Return [x, y] of the center of cell containing provided text 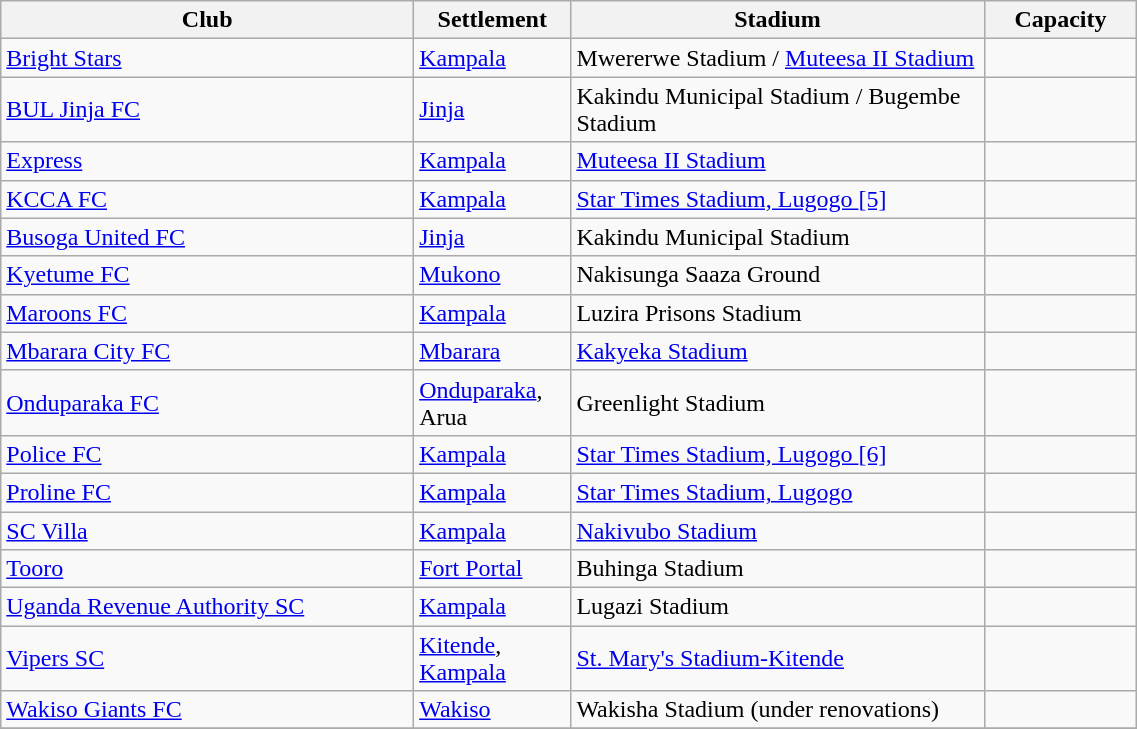
Club [208, 20]
Mwererwe Stadium / Muteesa II Stadium [778, 58]
Kyetume FC [208, 275]
Capacity [1060, 20]
Mukono [492, 275]
SC Villa [208, 531]
Kakindu Municipal Stadium [778, 237]
Mbarara City FC [208, 351]
Uganda Revenue Authority SC [208, 607]
Busoga United FC [208, 237]
KCCA FC [208, 199]
Express [208, 161]
Maroons FC [208, 313]
Star Times Stadium, Lugogo [778, 492]
Luzira Prisons Stadium [778, 313]
Vipers SC [208, 658]
Wakiso Giants FC [208, 710]
Kakyeka Stadium [778, 351]
Bright Stars [208, 58]
Onduparaka FC [208, 402]
Proline FC [208, 492]
BUL Jinja FC [208, 110]
Buhinga Stadium [778, 569]
Lugazi Stadium [778, 607]
Wakiso [492, 710]
Greenlight Stadium [778, 402]
Wakisha Stadium (under renovations) [778, 710]
Fort Portal [492, 569]
Muteesa II Stadium [778, 161]
Kitende, Kampala [492, 658]
Police FC [208, 454]
Settlement [492, 20]
Mbarara [492, 351]
Nakivubo Stadium [778, 531]
Tooro [208, 569]
St. Mary's Stadium-Kitende [778, 658]
Star Times Stadium, Lugogo [5] [778, 199]
Star Times Stadium, Lugogo [6] [778, 454]
Kakindu Municipal Stadium / Bugembe Stadium [778, 110]
Stadium [778, 20]
Onduparaka, Arua [492, 402]
Nakisunga Saaza Ground [778, 275]
